From the cell containing the given text, extract its center point as (x, y) coordinate. 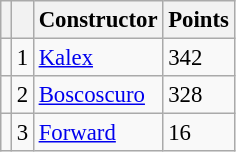
Boscoscuro (98, 95)
328 (198, 95)
3 (22, 133)
342 (198, 58)
Constructor (98, 20)
1 (22, 58)
Forward (98, 133)
2 (22, 95)
Kalex (98, 58)
Points (198, 20)
16 (198, 133)
